Capture the cell that displays the provided text and extract its [X, Y] central coordinate. 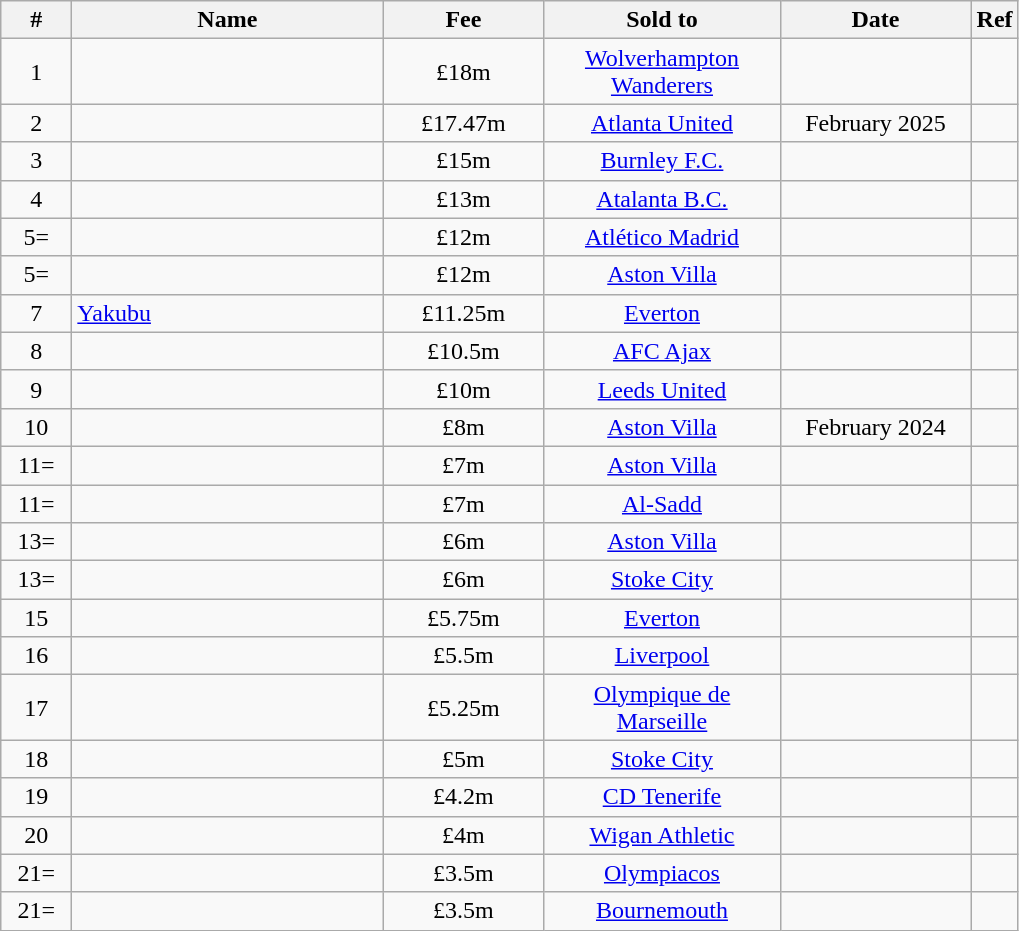
Bournemouth [662, 911]
£5.5m [464, 656]
£5.75m [464, 618]
Atlanta United [662, 123]
£13m [464, 199]
19 [36, 797]
Leeds United [662, 389]
Olympiacos [662, 873]
2 [36, 123]
February 2024 [876, 427]
Al-Sadd [662, 503]
Yakubu [228, 313]
Sold to [662, 20]
£5m [464, 759]
10 [36, 427]
8 [36, 351]
£18m [464, 72]
Date [876, 20]
£4.2m [464, 797]
15 [36, 618]
# [36, 20]
16 [36, 656]
9 [36, 389]
7 [36, 313]
£11.25m [464, 313]
4 [36, 199]
3 [36, 161]
20 [36, 835]
February 2025 [876, 123]
Atalanta B.C. [662, 199]
Olympique de Marseille [662, 708]
17 [36, 708]
£15m [464, 161]
£5.25m [464, 708]
£17.47m [464, 123]
Name [228, 20]
Fee [464, 20]
Wolverhampton Wanderers [662, 72]
£10m [464, 389]
Burnley F.C. [662, 161]
Wigan Athletic [662, 835]
Ref [994, 20]
18 [36, 759]
£10.5m [464, 351]
£4m [464, 835]
CD Tenerife [662, 797]
AFC Ajax [662, 351]
1 [36, 72]
Liverpool [662, 656]
Atlético Madrid [662, 237]
£8m [464, 427]
